Determine the (x, y) coordinate at the center of the cell enclosing the given text.  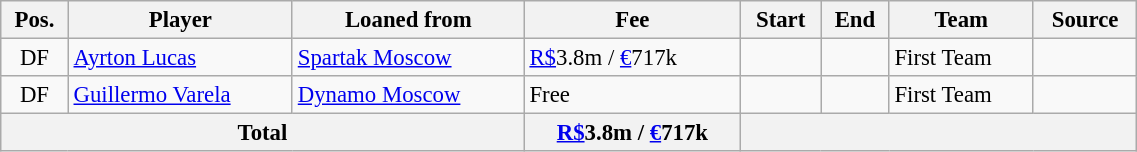
Spartak Moscow (408, 58)
Player (180, 20)
Total (262, 133)
Fee (632, 20)
Guillermo Varela (180, 95)
Dynamo Moscow (408, 95)
End (855, 20)
Ayrton Lucas (180, 58)
Team (961, 20)
Source (1084, 20)
Free (632, 95)
Loaned from (408, 20)
Pos. (34, 20)
Start (781, 20)
